Locate the cell with the specified text and output its (X, Y) center coordinate. 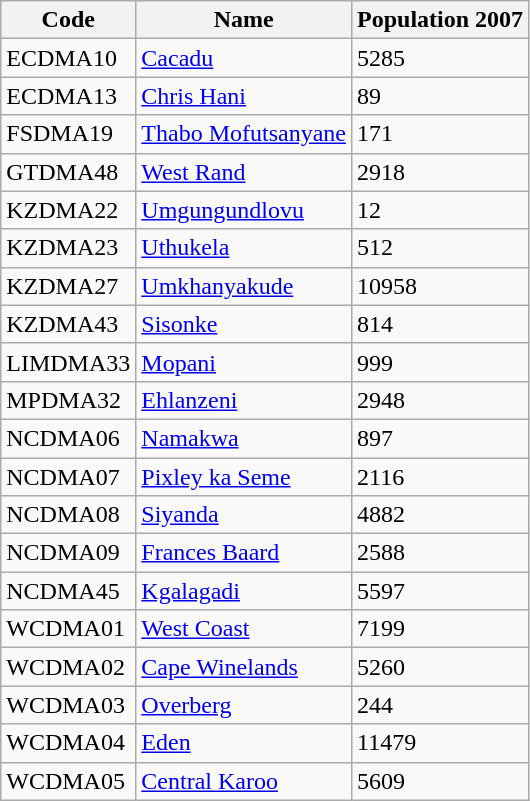
Overberg (244, 705)
244 (440, 705)
5285 (440, 58)
Umkhanyakude (244, 286)
7199 (440, 629)
5260 (440, 667)
WCDMA01 (68, 629)
Cape Winelands (244, 667)
5597 (440, 591)
4882 (440, 515)
West Coast (244, 629)
KZDMA27 (68, 286)
WCDMA04 (68, 743)
2918 (440, 172)
KZDMA43 (68, 324)
NCDMA08 (68, 515)
Name (244, 20)
Uthukela (244, 248)
10958 (440, 286)
Population 2007 (440, 20)
KZDMA22 (68, 210)
Namakwa (244, 438)
Frances Baard (244, 553)
FSDMA19 (68, 134)
WCDMA02 (68, 667)
2948 (440, 400)
MPDMA32 (68, 400)
Code (68, 20)
999 (440, 362)
12 (440, 210)
Siyanda (244, 515)
ECDMA10 (68, 58)
11479 (440, 743)
Eden (244, 743)
2116 (440, 477)
512 (440, 248)
Thabo Mofutsanyane (244, 134)
171 (440, 134)
WCDMA03 (68, 705)
Kgalagadi (244, 591)
LIMDMA33 (68, 362)
Umgungundlovu (244, 210)
2588 (440, 553)
ECDMA13 (68, 96)
Central Karoo (244, 781)
Mopani (244, 362)
NCDMA45 (68, 591)
WCDMA05 (68, 781)
89 (440, 96)
West Rand (244, 172)
5609 (440, 781)
Sisonke (244, 324)
NCDMA06 (68, 438)
NCDMA09 (68, 553)
Pixley ka Seme (244, 477)
Chris Hani (244, 96)
897 (440, 438)
NCDMA07 (68, 477)
814 (440, 324)
Cacadu (244, 58)
GTDMA48 (68, 172)
Ehlanzeni (244, 400)
KZDMA23 (68, 248)
